Determine the (x, y) coordinate at the center of the cell enclosing the given text.  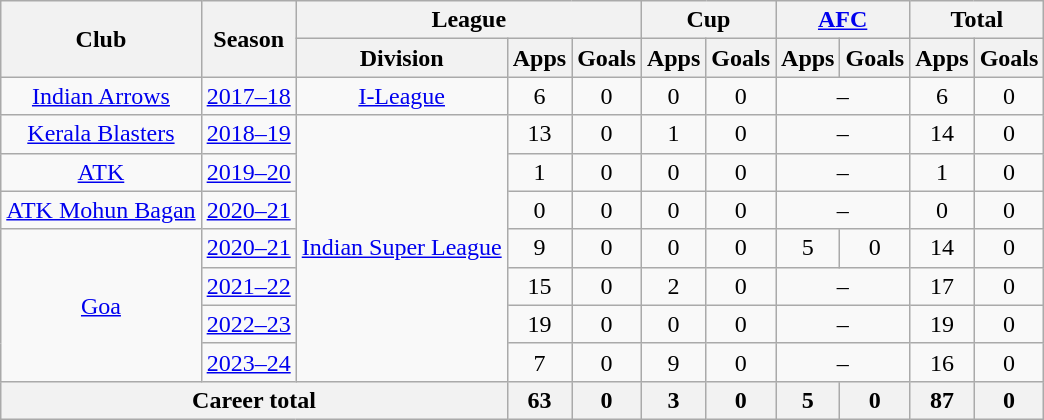
2023–24 (248, 362)
17 (942, 286)
15 (539, 286)
2022–23 (248, 324)
I-League (402, 96)
3 (673, 400)
ATK Mohun Bagan (101, 210)
Kerala Blasters (101, 134)
2021–22 (248, 286)
Total (977, 20)
2018–19 (248, 134)
13 (539, 134)
87 (942, 400)
AFC (843, 20)
2 (673, 286)
Goa (101, 305)
2019–20 (248, 172)
2017–18 (248, 96)
Career total (254, 400)
Club (101, 39)
Season (248, 39)
Indian Arrows (101, 96)
Cup (708, 20)
League (468, 20)
16 (942, 362)
7 (539, 362)
Division (402, 58)
ATK (101, 172)
63 (539, 400)
Indian Super League (402, 248)
